Locate the cell with the specified text and output its [X, Y] center coordinate. 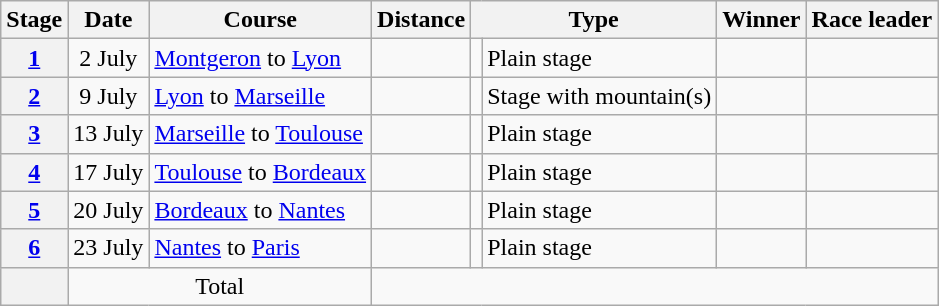
5 [34, 210]
1 [34, 58]
2 July [108, 58]
23 July [108, 248]
Distance [422, 20]
4 [34, 172]
Winner [762, 20]
Total [220, 286]
9 July [108, 96]
Lyon to Marseille [260, 96]
Toulouse to Bordeaux [260, 172]
Bordeaux to Nantes [260, 210]
3 [34, 134]
Stage [34, 20]
13 July [108, 134]
Marseille to Toulouse [260, 134]
2 [34, 96]
Type [594, 20]
Nantes to Paris [260, 248]
Race leader [872, 20]
Course [260, 20]
Montgeron to Lyon [260, 58]
20 July [108, 210]
Stage with mountain(s) [600, 96]
Date [108, 20]
17 July [108, 172]
6 [34, 248]
